Return the (x, y) coordinate for the center point of the cell that contains the specified text.  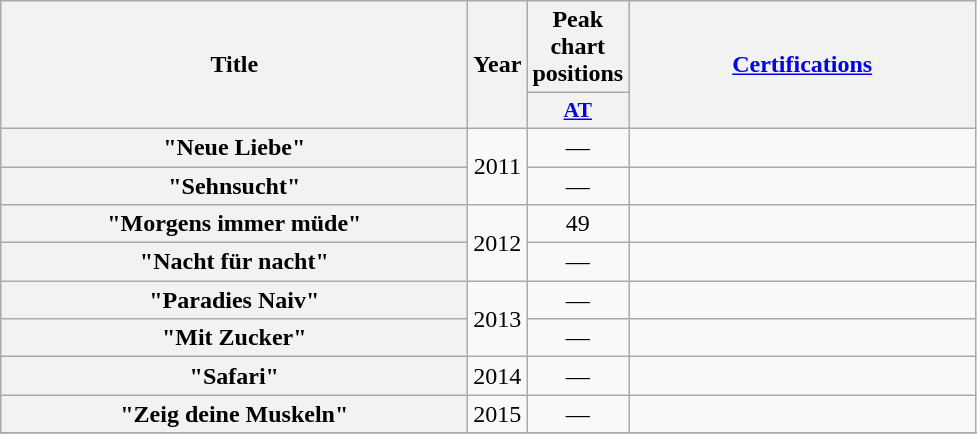
Year (498, 65)
49 (578, 224)
"Sehnsucht" (234, 185)
"Mit Zucker" (234, 338)
Title (234, 65)
"Zeig deine Muskeln" (234, 414)
Certifications (802, 65)
Peak chart positions (578, 47)
2013 (498, 319)
2015 (498, 414)
"Safari" (234, 376)
"Nacht für nacht" (234, 262)
2012 (498, 243)
2014 (498, 376)
"Neue Liebe" (234, 147)
AT (578, 111)
2011 (498, 166)
"Morgens immer müde" (234, 224)
"Paradies Naiv" (234, 300)
